Locate the cell with the specified text and output its (x, y) center coordinate. 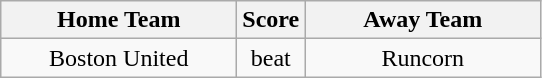
Score (271, 20)
Away Team (423, 20)
beat (271, 58)
Boston United (119, 58)
Home Team (119, 20)
Runcorn (423, 58)
